For the text-containing cell, return its midpoint in [x, y] coordinate format. 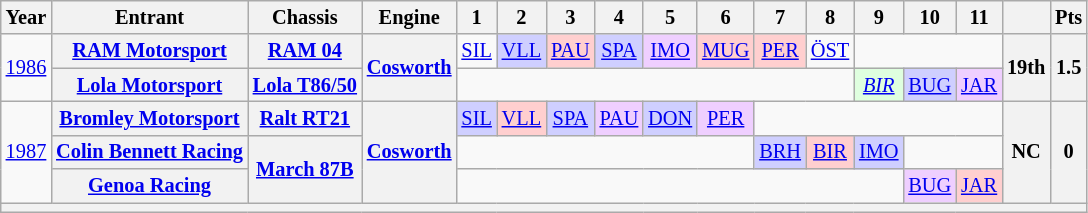
10 [930, 17]
2 [522, 17]
Colin Bennett Racing [150, 152]
19th [1026, 68]
Lola Motorsport [150, 85]
6 [726, 17]
DON [670, 118]
9 [878, 17]
8 [830, 17]
Pts [1068, 17]
7 [780, 17]
11 [979, 17]
ÖST [830, 51]
Genoa Racing [150, 186]
1986 [26, 68]
Year [26, 17]
0 [1068, 152]
1.5 [1068, 68]
Engine [410, 17]
NC [1026, 152]
Lola T86/50 [305, 85]
1 [476, 17]
March 87B [305, 168]
Entrant [150, 17]
5 [670, 17]
MUG [726, 51]
BRH [780, 152]
RAM Motorsport [150, 51]
Chassis [305, 17]
RAM 04 [305, 51]
4 [620, 17]
1987 [26, 152]
Ralt RT21 [305, 118]
Bromley Motorsport [150, 118]
3 [570, 17]
